Extract the [x, y] coordinate from the center of the cell holding the provided text.  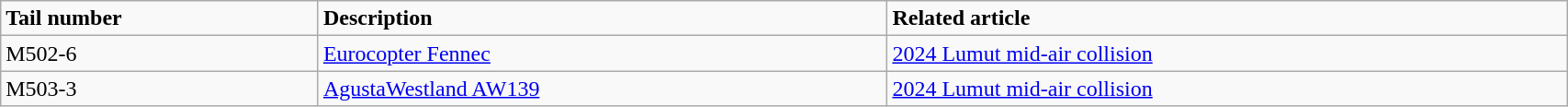
Tail number [160, 18]
Description [603, 18]
AgustaWestland AW139 [603, 89]
Related article [1227, 18]
Eurocopter Fennec [603, 53]
M502-6 [160, 53]
M503-3 [160, 89]
